Pinpoint the cell where the given text exists, returning its [x, y] midpoint coordinate. 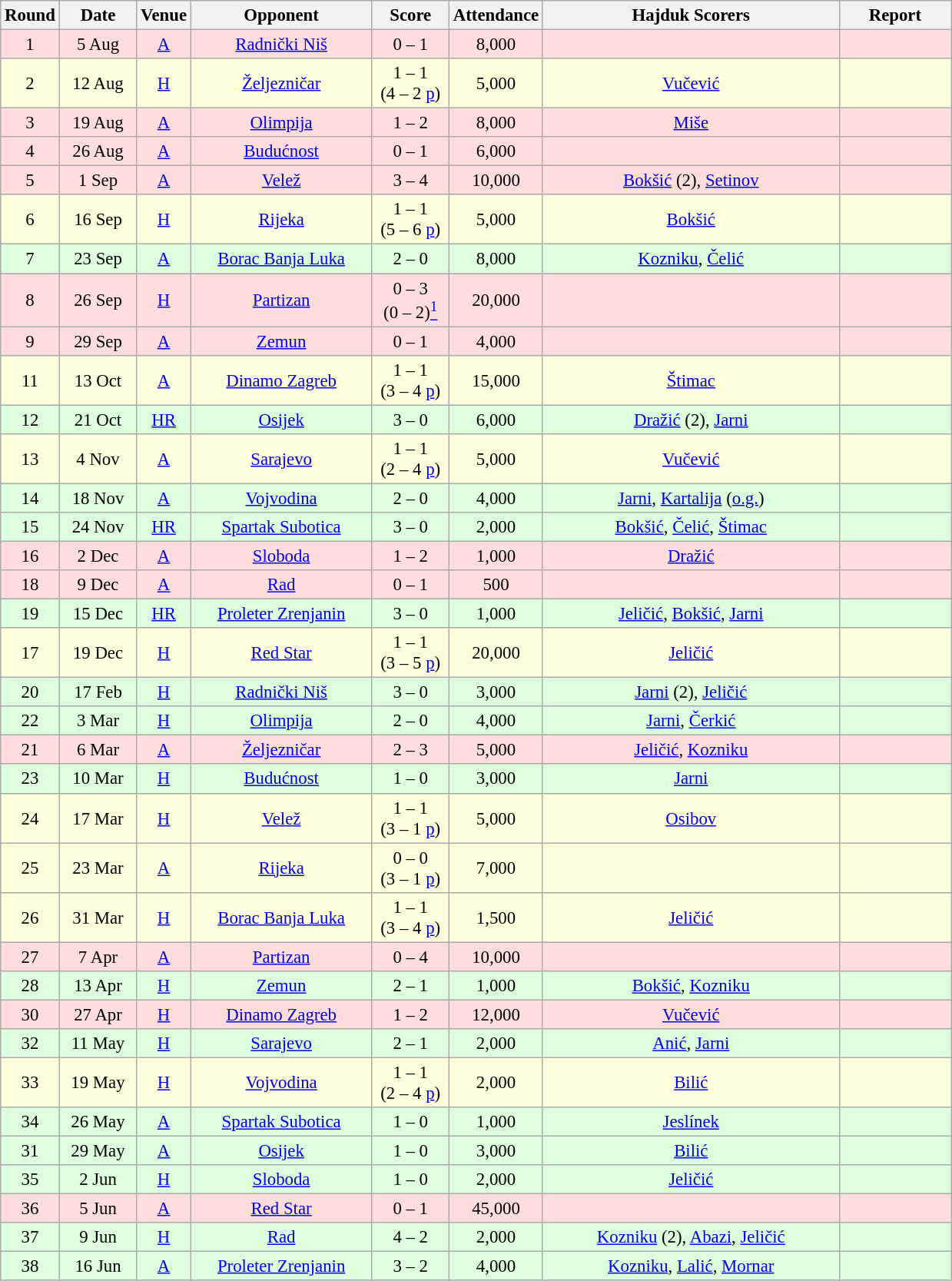
3 Mar [98, 721]
31 [30, 1151]
31 Mar [98, 918]
Anić, Jarni [691, 1044]
Bokšić (2), Setinov [691, 181]
19 [30, 614]
Jeličić, Bokšić, Jarni [691, 614]
14 [30, 498]
Bokšić [691, 220]
Dražić [691, 556]
19 May [98, 1082]
37 [30, 1237]
13 [30, 460]
21 Oct [98, 420]
5 [30, 181]
35 [30, 1180]
Bokšić, Čelić, Štimac [691, 527]
26 May [98, 1122]
Date [98, 15]
23 Sep [98, 259]
Hajduk Scorers [691, 15]
22 [30, 721]
33 [30, 1082]
Kozniku, Lalić, Mornar [691, 1266]
36 [30, 1209]
23 Mar [98, 868]
8 [30, 300]
0 – 0(3 – 1 p) [410, 868]
7,000 [496, 868]
4 [30, 151]
10 Mar [98, 779]
3 [30, 123]
Jeličić, Kozniku [691, 750]
26 Aug [98, 151]
45,000 [496, 1209]
26 Sep [98, 300]
Štimac [691, 380]
1 – 1(3 – 1 p) [410, 818]
Report [895, 15]
7 [30, 259]
1 Sep [98, 181]
Osibov [691, 818]
9 Dec [98, 585]
Jarni, Kartalija (o.g.) [691, 498]
Round [30, 15]
12 Aug [98, 83]
7 Apr [98, 957]
6 [30, 220]
2 – 3 [410, 750]
6 Mar [98, 750]
19 Dec [98, 653]
11 [30, 380]
38 [30, 1266]
9 [30, 341]
0 – 4 [410, 957]
25 [30, 868]
2 [30, 83]
13 Apr [98, 986]
Bokšić, Kozniku [691, 986]
1 – 1(4 – 2 p) [410, 83]
4 Nov [98, 460]
1 [30, 45]
19 Aug [98, 123]
24 Nov [98, 527]
29 May [98, 1151]
16 Sep [98, 220]
1,500 [496, 918]
30 [30, 1014]
Jarni (2), Jeličić [691, 692]
15,000 [496, 380]
3 – 4 [410, 181]
20 [30, 692]
1 – 1(3 – 5 p) [410, 653]
5 Jun [98, 1209]
Jarni [691, 779]
17 Feb [98, 692]
Venue [164, 15]
18 Nov [98, 498]
9 Jun [98, 1237]
18 [30, 585]
Miše [691, 123]
Attendance [496, 15]
16 Jun [98, 1266]
34 [30, 1122]
1 – 1(5 – 6 p) [410, 220]
24 [30, 818]
29 Sep [98, 341]
Kozniku (2), Abazi, Jeličić [691, 1237]
13 Oct [98, 380]
2 Jun [98, 1180]
Opponent [281, 15]
23 [30, 779]
12 [30, 420]
Kozniku, Čelić [691, 259]
5 Aug [98, 45]
16 [30, 556]
3 – 2 [410, 1266]
26 [30, 918]
Jarni, Čerkić [691, 721]
12,000 [496, 1014]
17 Mar [98, 818]
Score [410, 15]
0 – 3(0 – 2)1 [410, 300]
11 May [98, 1044]
27 [30, 957]
Jeslínek [691, 1122]
2 Dec [98, 556]
Dražić (2), Jarni [691, 420]
500 [496, 585]
15 [30, 527]
28 [30, 986]
15 Dec [98, 614]
4 – 2 [410, 1237]
32 [30, 1044]
17 [30, 653]
21 [30, 750]
27 Apr [98, 1014]
